Detect which cell encompasses the target text, then output its (x, y) center coordinate. 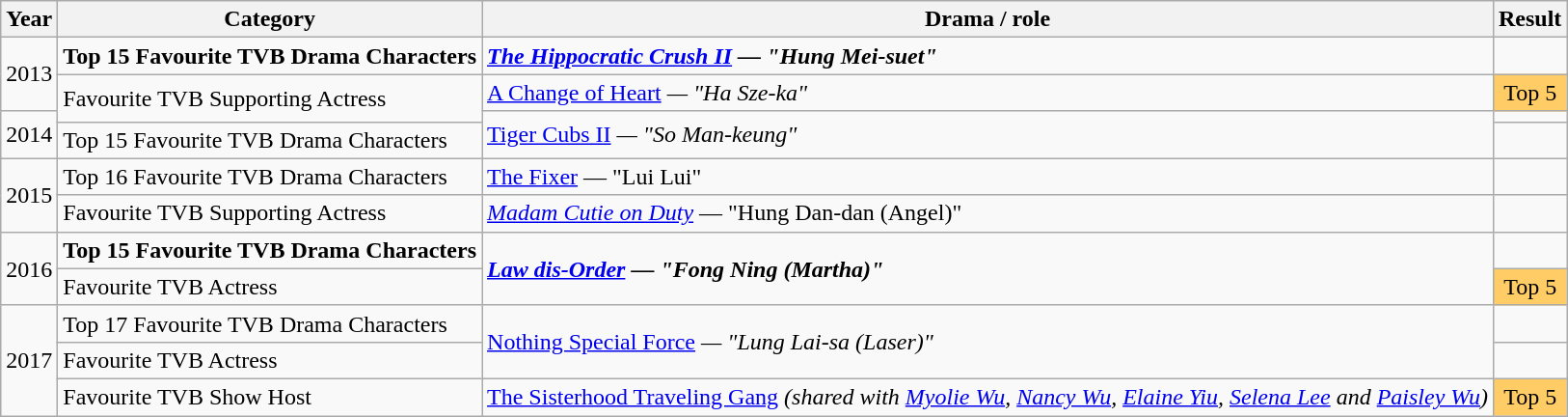
Top 17 Favourite TVB Drama Characters (270, 323)
Category (270, 19)
2016 (29, 268)
Result (1529, 19)
2015 (29, 195)
Madam Cutie on Duty — "Hung Dan-dan (Angel)" (987, 213)
The Hippocratic Crush II — "Hung Mei-suet" (987, 56)
Tiger Cubs II — "So Man-keung" (987, 135)
Law dis-Order — "Fong Ning (Martha)" (987, 268)
Nothing Special Force — "Lung Lai-sa (Laser)" (987, 342)
A Change of Heart — "Ha Sze-ka" (987, 93)
The Sisterhood Traveling Gang (shared with Myolie Wu, Nancy Wu, Elaine Yiu, Selena Lee and Paisley Wu) (987, 397)
2013 (29, 74)
2017 (29, 360)
Year (29, 19)
Favourite TVB Show Host (270, 397)
Drama / role (987, 19)
Top 16 Favourite TVB Drama Characters (270, 177)
2014 (29, 135)
The Fixer — "Lui Lui" (987, 177)
